Detect which cell encompasses the target text, then output its (X, Y) center coordinate. 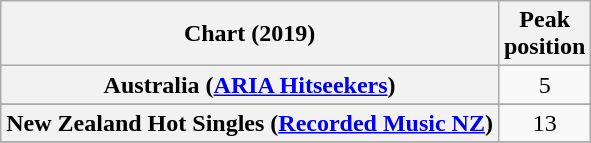
New Zealand Hot Singles (Recorded Music NZ) (250, 123)
5 (544, 85)
Peakposition (544, 34)
Chart (2019) (250, 34)
13 (544, 123)
Australia (ARIA Hitseekers) (250, 85)
